Provide the (x, y) coordinate of the cell's center where the given text is located.  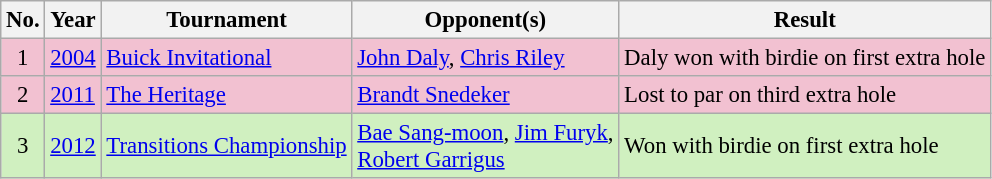
2 (23, 95)
No. (23, 20)
1 (23, 58)
2011 (73, 95)
2012 (73, 146)
3 (23, 146)
Tournament (226, 20)
Year (73, 20)
Transitions Championship (226, 146)
Daly won with birdie on first extra hole (805, 58)
The Heritage (226, 95)
Brandt Snedeker (486, 95)
Won with birdie on first extra hole (805, 146)
Opponent(s) (486, 20)
John Daly, Chris Riley (486, 58)
Result (805, 20)
Lost to par on third extra hole (805, 95)
Bae Sang-moon, Jim Furyk, Robert Garrigus (486, 146)
2004 (73, 58)
Buick Invitational (226, 58)
